Return the [x, y] coordinate for the center point of the cell that contains the specified text.  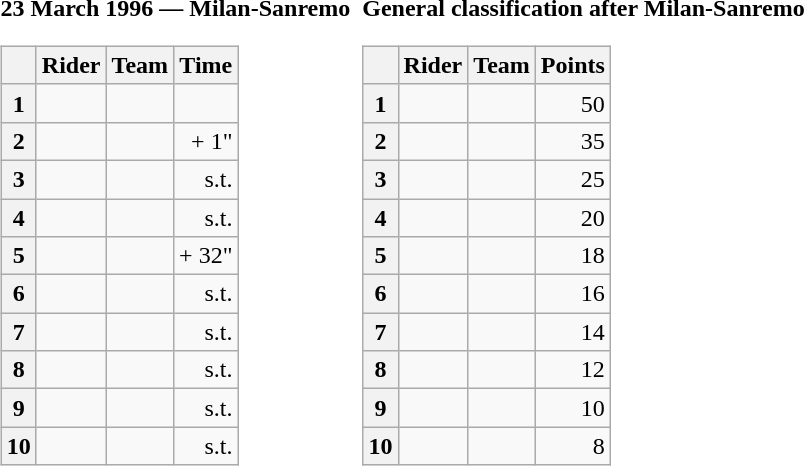
Points [572, 65]
20 [572, 217]
16 [572, 294]
25 [572, 179]
+ 32" [206, 256]
18 [572, 256]
35 [572, 141]
50 [572, 103]
12 [572, 370]
Time [206, 65]
+ 1" [206, 141]
14 [572, 332]
